Extract the (x, y) coordinate from the center of the cell holding the provided text.  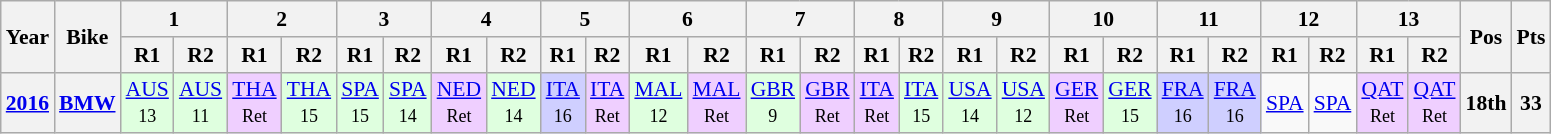
MAL12 (658, 102)
GBRRet (828, 102)
18th (1486, 102)
SPA15 (360, 102)
Pos (1486, 36)
GER15 (1130, 102)
THARet (254, 102)
2016 (28, 102)
5 (586, 19)
USA12 (1024, 102)
GERRet (1076, 102)
MALRet (716, 102)
THA15 (309, 102)
AUS11 (200, 102)
7 (800, 19)
NEDRet (459, 102)
33 (1530, 102)
8 (900, 19)
9 (996, 19)
11 (1209, 19)
1 (174, 19)
13 (1408, 19)
USA14 (970, 102)
Pts (1530, 36)
AUS13 (148, 102)
ITA16 (563, 102)
4 (486, 19)
Bike (87, 36)
Year (28, 36)
BMW (87, 102)
NED14 (513, 102)
ITA15 (921, 102)
2 (282, 19)
12 (1308, 19)
10 (1104, 19)
SPA14 (408, 102)
6 (687, 19)
GBR9 (774, 102)
3 (384, 19)
